Detect which cell encompasses the target text, then output its (X, Y) center coordinate. 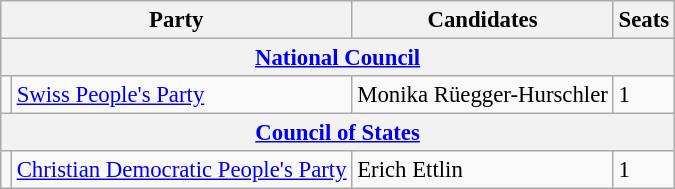
Monika Rüegger-Hurschler (482, 95)
Candidates (482, 20)
Seats (644, 20)
National Council (338, 58)
Christian Democratic People's Party (182, 170)
Council of States (338, 133)
Party (176, 20)
Swiss People's Party (182, 95)
Erich Ettlin (482, 170)
